Return the [x, y] coordinate for the center point of the cell that contains the specified text.  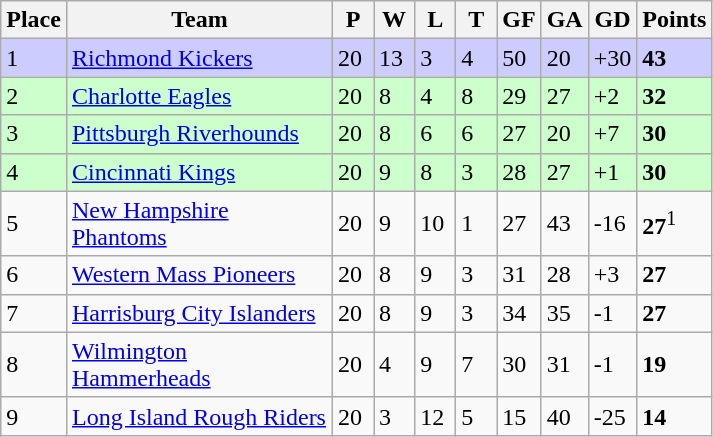
14 [674, 416]
271 [674, 224]
Long Island Rough Riders [199, 416]
Harrisburg City Islanders [199, 313]
40 [564, 416]
P [354, 20]
+30 [612, 58]
+7 [612, 134]
32 [674, 96]
2 [34, 96]
GF [519, 20]
Richmond Kickers [199, 58]
Pittsburgh Riverhounds [199, 134]
10 [436, 224]
19 [674, 364]
Charlotte Eagles [199, 96]
GD [612, 20]
Wilmington Hammerheads [199, 364]
Western Mass Pioneers [199, 275]
T [476, 20]
35 [564, 313]
-25 [612, 416]
New Hampshire Phantoms [199, 224]
-16 [612, 224]
Cincinnati Kings [199, 172]
15 [519, 416]
34 [519, 313]
+3 [612, 275]
Place [34, 20]
Team [199, 20]
W [394, 20]
+2 [612, 96]
L [436, 20]
+1 [612, 172]
29 [519, 96]
12 [436, 416]
50 [519, 58]
GA [564, 20]
13 [394, 58]
Points [674, 20]
